Search for the cell housing the specified text and yield its [X, Y] center coordinate. 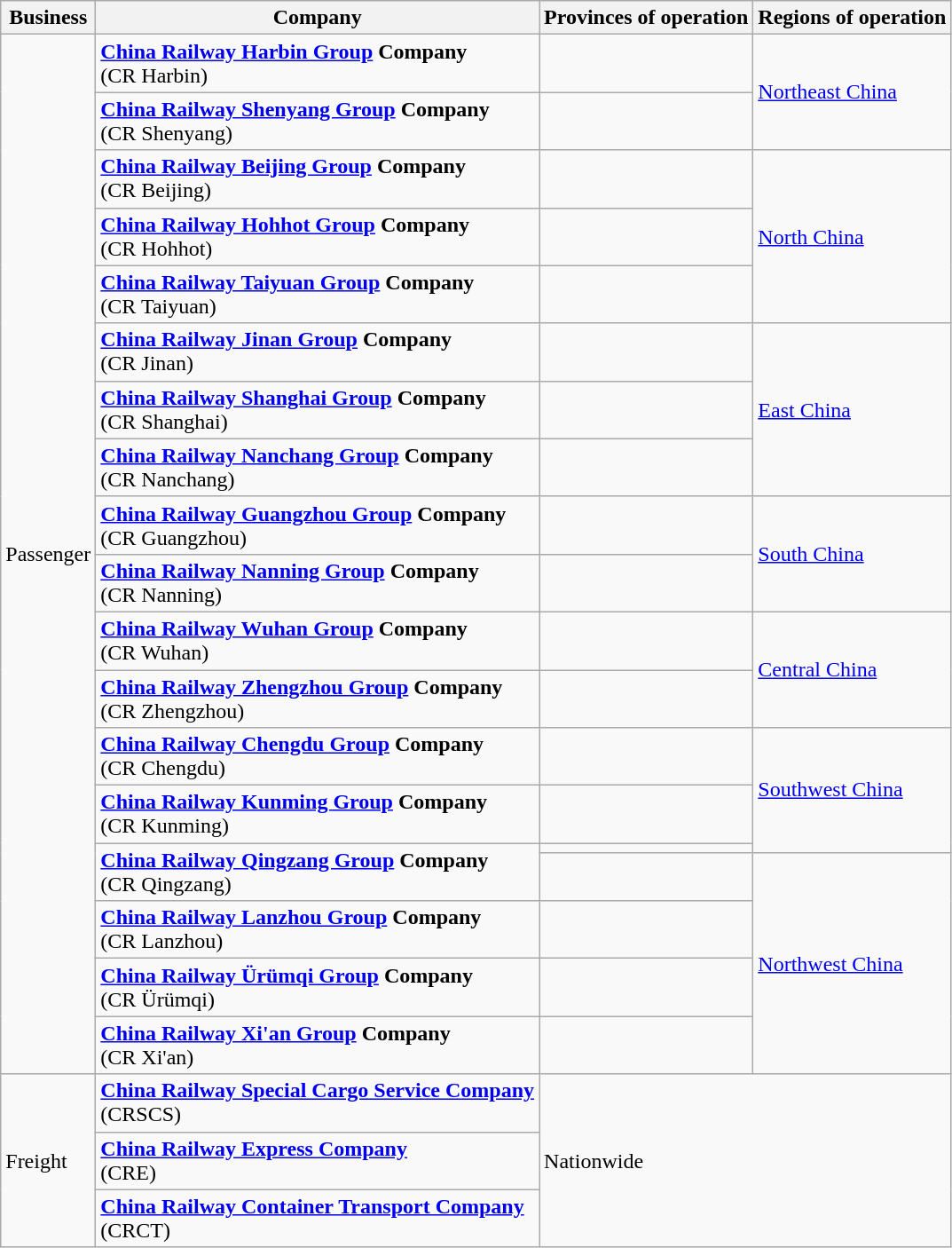
China Railway Special Cargo Service Company(CRSCS) [318, 1102]
China Railway Nanning Group Company(CR Nanning) [318, 582]
North China [852, 236]
China Railway Qingzang Group Company(CR Qingzang) [318, 872]
China Railway Kunming Group Company(CR Kunming) [318, 815]
China Railway Wuhan Group Company(CR Wuhan) [318, 641]
China Railway Shenyang Group Company(CR Shenyang) [318, 121]
Provinces of operation [646, 18]
Southwest China [852, 790]
China Railway Harbin Group Company(CR Harbin) [318, 64]
China Railway Lanzhou Group Company(CR Lanzhou) [318, 930]
Regions of operation [852, 18]
China Railway Zhengzhou Group Company(CR Zhengzhou) [318, 698]
China Railway Beijing Group Company(CR Beijing) [318, 179]
Nationwide [745, 1161]
China Railway Ürümqi Group Company(CR Ürümqi) [318, 987]
China Railway Jinan Group Company(CR Jinan) [318, 351]
Passenger [48, 554]
Company [318, 18]
East China [852, 410]
China Railway Chengdu Group Company(CR Chengdu) [318, 756]
Northeast China [852, 92]
Freight [48, 1161]
China Railway Hohhot Group Company(CR Hohhot) [318, 236]
China Railway Express Company(CRE) [318, 1161]
Business [48, 18]
China Railway Guangzhou Group Company(CR Guangzhou) [318, 525]
Central China [852, 669]
China Railway Nanchang Group Company(CR Nanchang) [318, 467]
China Railway Taiyuan Group Company(CR Taiyuan) [318, 295]
China Railway Xi'an Group Company(CR Xi'an) [318, 1046]
South China [852, 554]
China Railway Container Transport Company(CRCT) [318, 1218]
Northwest China [852, 964]
China Railway Shanghai Group Company(CR Shanghai) [318, 410]
